Search for the cell housing the specified text and yield its [x, y] center coordinate. 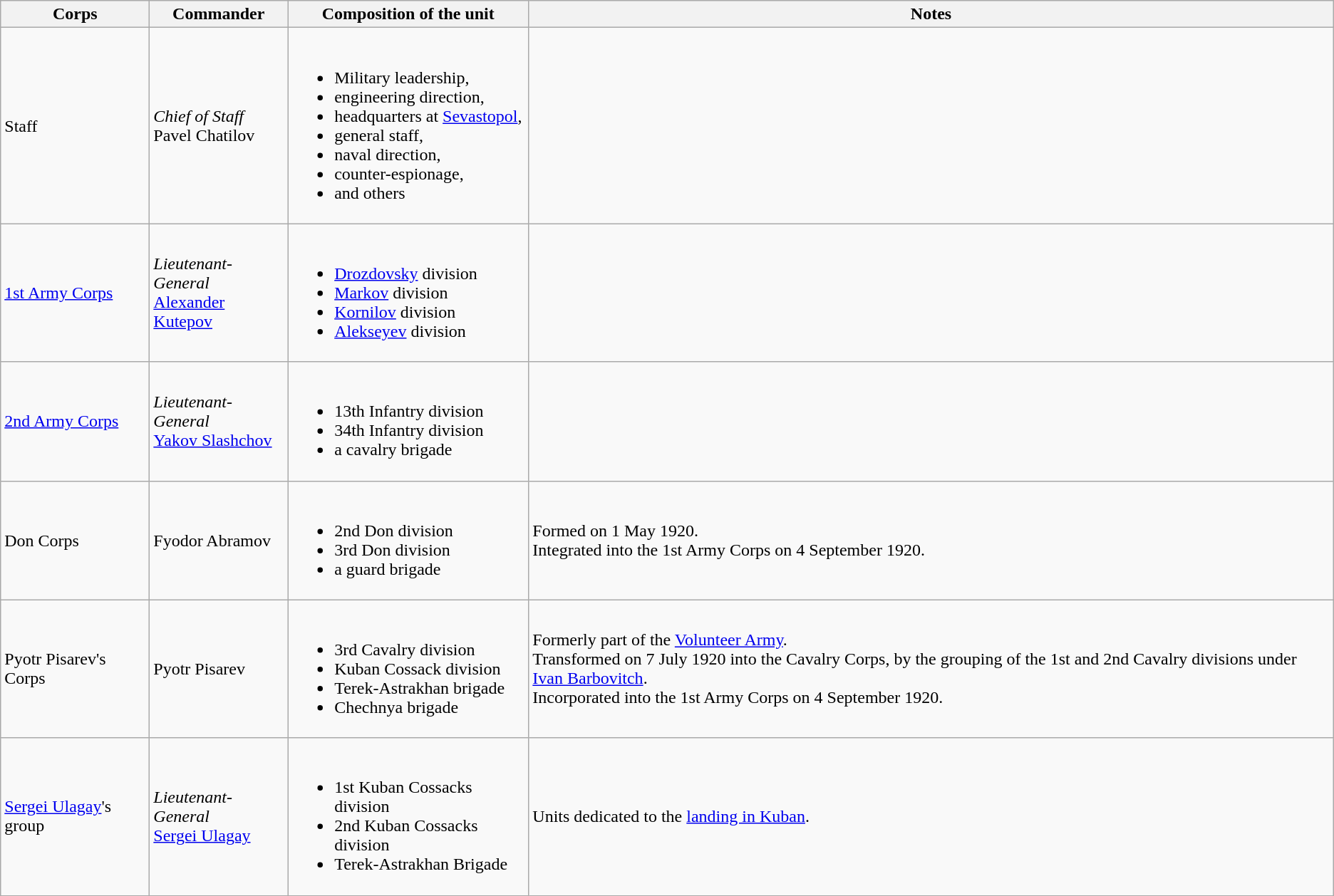
Pyotr Pisarev's Corps [76, 669]
Drozdovsky divisionMarkov divisionKornilov divisionAlekseyev division [408, 293]
Staff [76, 125]
Composition of the unit [408, 14]
Chief of StaffPavel Chatilov [219, 125]
2nd Don division3rd Don divisiona guard brigade [408, 540]
Pyotr Pisarev [219, 669]
Lieutenant-GeneralYakov Slashchov [219, 422]
3rd Cavalry divisionKuban Cossack divisionTerek-Astrakhan brigadeChechnya brigade [408, 669]
1st Kuban Cossacks division2nd Kuban Cossacks divisionTerek-Astrakhan Brigade [408, 816]
Lieutenant-GeneralSergei Ulagay [219, 816]
Formed on 1 May 1920.Integrated into the 1st Army Corps on 4 September 1920. [931, 540]
13th Infantry division34th Infantry divisiona cavalry brigade [408, 422]
Don Corps [76, 540]
Commander [219, 14]
Military leadership,engineering direction,headquarters at Sevastopol,general staff,naval direction,counter-espionage,and others [408, 125]
Sergei Ulagay's group [76, 816]
Corps [76, 14]
1st Army Corps [76, 293]
2nd Army Corps [76, 422]
Notes [931, 14]
Fyodor Abramov [219, 540]
Units dedicated to the landing in Kuban. [931, 816]
Lieutenant-GeneralAlexander Kutepov [219, 293]
